From the cell containing the given text, extract its center point as (x, y) coordinate. 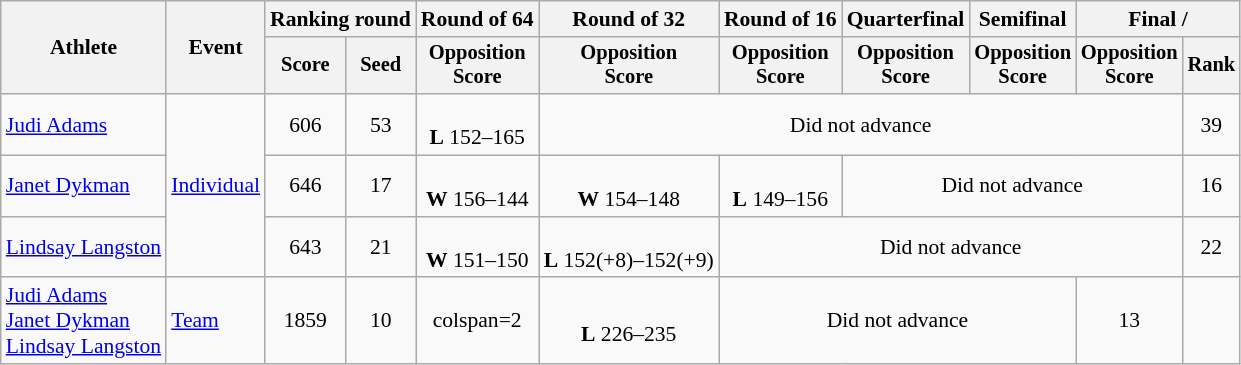
Round of 32 (629, 19)
Score (306, 66)
L 149–156 (780, 186)
Quarterfinal (906, 19)
10 (381, 322)
W 151–150 (478, 248)
Janet Dykman (84, 186)
606 (306, 124)
Athlete (84, 48)
colspan=2 (478, 322)
Judi Adams (84, 124)
Round of 64 (478, 19)
L 152–165 (478, 124)
Round of 16 (780, 19)
L 152(+8)–152(+9) (629, 248)
646 (306, 186)
Judi AdamsJanet DykmanLindsay Langston (84, 322)
Seed (381, 66)
13 (1130, 322)
22 (1212, 248)
Final / (1158, 19)
W 156–144 (478, 186)
1859 (306, 322)
17 (381, 186)
21 (381, 248)
39 (1212, 124)
Team (216, 322)
Rank (1212, 66)
643 (306, 248)
W 154–148 (629, 186)
53 (381, 124)
Lindsay Langston (84, 248)
Semifinal (1022, 19)
L 226–235 (629, 322)
16 (1212, 186)
Event (216, 48)
Ranking round (340, 19)
Individual (216, 186)
